Extract the (X, Y) coordinate from the center of the cell holding the provided text.  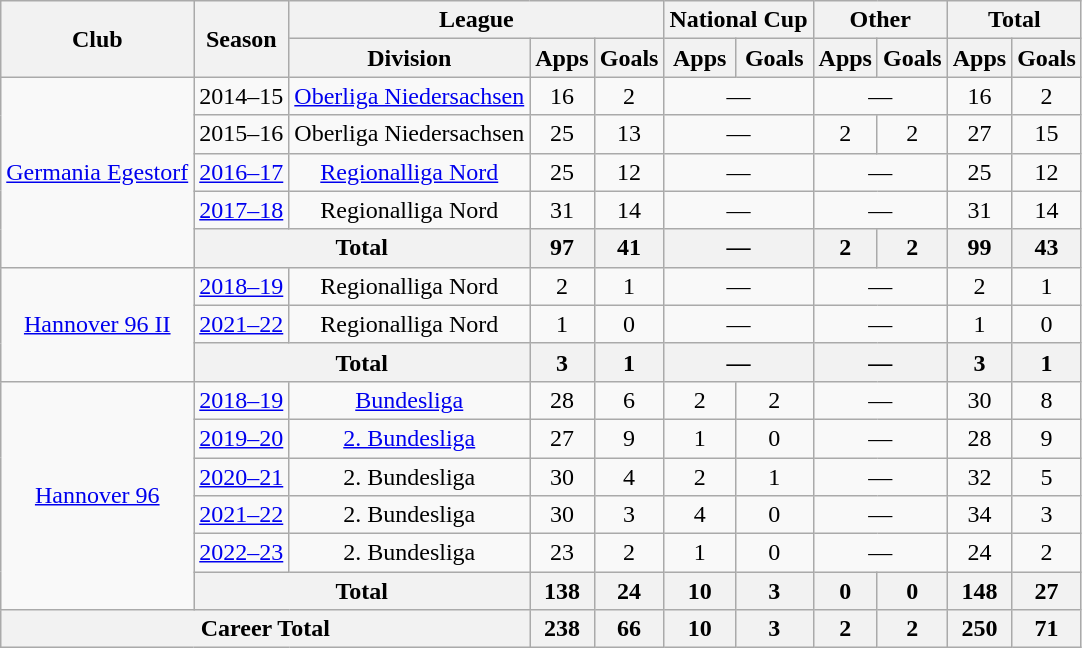
Hannover 96 (98, 495)
99 (979, 248)
2014–15 (242, 96)
5 (1047, 477)
71 (1047, 629)
138 (562, 591)
15 (1047, 134)
2019–20 (242, 438)
2016–17 (242, 172)
238 (562, 629)
Germania Egestorf (98, 172)
34 (979, 515)
Bundesliga (410, 400)
Hannover 96 II (98, 324)
32 (979, 477)
Season (242, 39)
League (476, 20)
43 (1047, 248)
13 (629, 134)
Career Total (266, 629)
6 (629, 400)
Club (98, 39)
2020–21 (242, 477)
66 (629, 629)
97 (562, 248)
41 (629, 248)
8 (1047, 400)
2015–16 (242, 134)
Other (880, 20)
23 (562, 553)
250 (979, 629)
National Cup (738, 20)
148 (979, 591)
Division (410, 58)
2017–18 (242, 210)
2022–23 (242, 553)
